Detect which cell encompasses the target text, then output its [x, y] center coordinate. 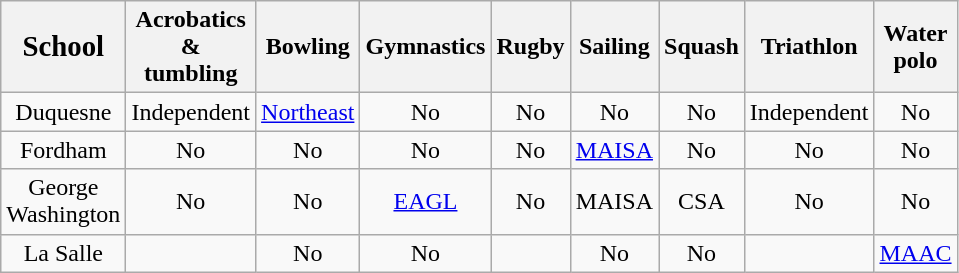
Gymnastics [426, 47]
Triathlon [809, 47]
Squash [701, 47]
Bowling [308, 47]
Sailing [614, 47]
Acrobatics & tumbling [191, 47]
Water polo [916, 47]
EAGL [426, 202]
Fordham [64, 150]
Rugby [530, 47]
La Salle [64, 253]
CSA [701, 202]
Northeast [308, 112]
George Washington [64, 202]
MAAC [916, 253]
School [64, 47]
Duquesne [64, 112]
